Detect which cell encompasses the target text, then output its [X, Y] center coordinate. 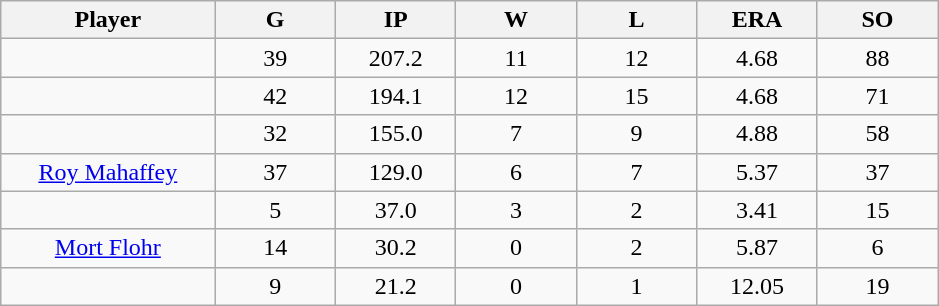
42 [275, 96]
39 [275, 58]
37.0 [395, 210]
30.2 [395, 248]
4.88 [757, 134]
129.0 [395, 172]
L [636, 20]
11 [516, 58]
88 [878, 58]
71 [878, 96]
21.2 [395, 286]
207.2 [395, 58]
14 [275, 248]
IP [395, 20]
W [516, 20]
5 [275, 210]
SO [878, 20]
3 [516, 210]
58 [878, 134]
194.1 [395, 96]
Mort Flohr [108, 248]
ERA [757, 20]
12.05 [757, 286]
3.41 [757, 210]
Roy Mahaffey [108, 172]
5.37 [757, 172]
1 [636, 286]
155.0 [395, 134]
G [275, 20]
19 [878, 286]
32 [275, 134]
5.87 [757, 248]
Player [108, 20]
